Provide the [x, y] coordinate of the cell's center where the given text is located.  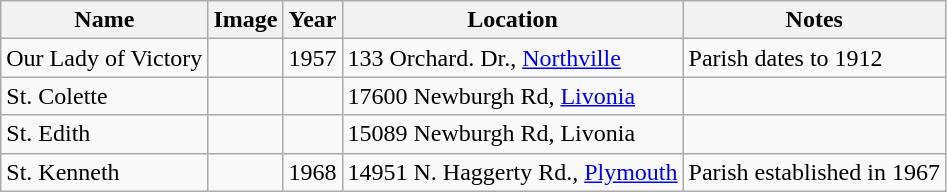
Year [312, 20]
Our Lady of Victory [104, 58]
14951 N. Haggerty Rd., Plymouth [512, 172]
St. Colette [104, 96]
St. Edith [104, 134]
Parish dates to 1912 [814, 58]
Parish established in 1967 [814, 172]
1957 [312, 58]
St. Kenneth [104, 172]
Image [246, 20]
Location [512, 20]
Notes [814, 20]
17600 Newburgh Rd, Livonia [512, 96]
Name [104, 20]
1968 [312, 172]
133 Orchard. Dr., Northville [512, 58]
15089 Newburgh Rd, Livonia [512, 134]
